Detect which cell encompasses the target text, then output its [x, y] center coordinate. 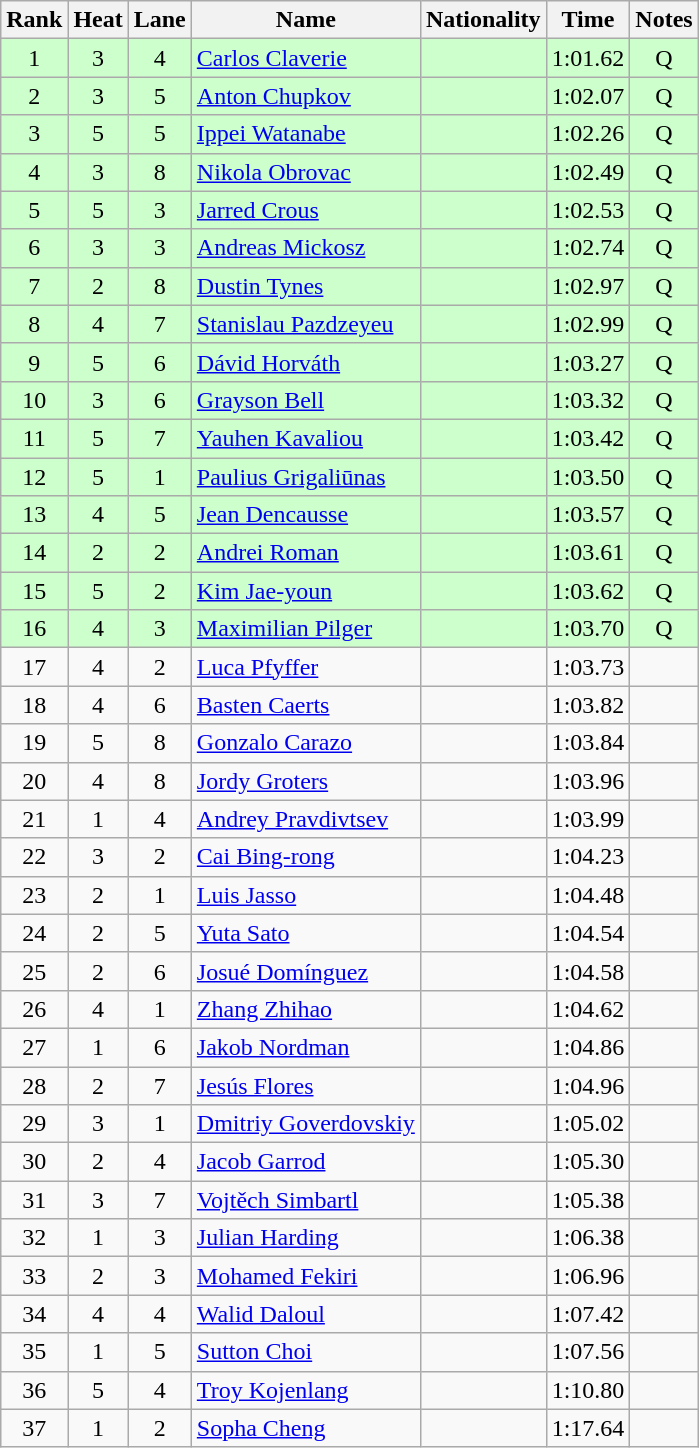
1:06.96 [588, 1276]
19 [34, 743]
Jacob Garrod [306, 1162]
Andreas Mickosz [306, 248]
1:03.99 [588, 819]
18 [34, 705]
1:02.74 [588, 248]
31 [34, 1200]
Basten Caerts [306, 705]
Josué Domínguez [306, 971]
1:04.48 [588, 895]
Anton Chupkov [306, 96]
20 [34, 781]
29 [34, 1124]
23 [34, 895]
1:02.97 [588, 286]
14 [34, 553]
Time [588, 20]
1:05.30 [588, 1162]
Paulius Grigaliūnas [306, 477]
Vojtěch Simbartl [306, 1200]
1:02.07 [588, 96]
1:02.53 [588, 210]
Cai Bing-rong [306, 857]
Jean Dencausse [306, 515]
35 [34, 1352]
Heat [98, 20]
Stanislau Pazdzeyeu [306, 324]
1:10.80 [588, 1390]
30 [34, 1162]
Jarred Crous [306, 210]
1:04.54 [588, 933]
1:03.61 [588, 553]
1:04.96 [588, 1085]
Andrei Roman [306, 553]
1:03.96 [588, 781]
34 [34, 1314]
1:03.32 [588, 400]
1:03.73 [588, 667]
1:04.23 [588, 857]
1:03.50 [588, 477]
Nikola Obrovac [306, 172]
Lane [160, 20]
Carlos Claverie [306, 58]
1:03.57 [588, 515]
25 [34, 971]
Julian Harding [306, 1238]
1:03.62 [588, 591]
1:07.56 [588, 1352]
Yuta Sato [306, 933]
13 [34, 515]
1:02.49 [588, 172]
Sutton Choi [306, 1352]
Dávid Horváth [306, 362]
Kim Jae-youn [306, 591]
1:07.42 [588, 1314]
26 [34, 1009]
1:01.62 [588, 58]
16 [34, 629]
Gonzalo Carazo [306, 743]
21 [34, 819]
Troy Kojenlang [306, 1390]
32 [34, 1238]
33 [34, 1276]
9 [34, 362]
1:04.86 [588, 1047]
Grayson Bell [306, 400]
1:05.38 [588, 1200]
24 [34, 933]
17 [34, 667]
Sopha Cheng [306, 1428]
Zhang Zhihao [306, 1009]
1:02.26 [588, 134]
15 [34, 591]
1:05.02 [588, 1124]
Jakob Nordman [306, 1047]
Luis Jasso [306, 895]
12 [34, 477]
Maximilian Pilger [306, 629]
1:03.27 [588, 362]
Andrey Pravdivtsev [306, 819]
Dustin Tynes [306, 286]
Luca Pfyffer [306, 667]
1:06.38 [588, 1238]
Yauhen Kavaliou [306, 438]
28 [34, 1085]
Ippei Watanabe [306, 134]
10 [34, 400]
1:03.82 [588, 705]
Dmitriy Goverdovskiy [306, 1124]
36 [34, 1390]
1:04.62 [588, 1009]
27 [34, 1047]
1:03.42 [588, 438]
Rank [34, 20]
1:04.58 [588, 971]
Nationality [483, 20]
37 [34, 1428]
Notes [664, 20]
11 [34, 438]
22 [34, 857]
Name [306, 20]
1:02.99 [588, 324]
Mohamed Fekiri [306, 1276]
1:03.84 [588, 743]
Jordy Groters [306, 781]
1:17.64 [588, 1428]
Walid Daloul [306, 1314]
Jesús Flores [306, 1085]
1:03.70 [588, 629]
